Locate the cell with the specified text and output its (X, Y) center coordinate. 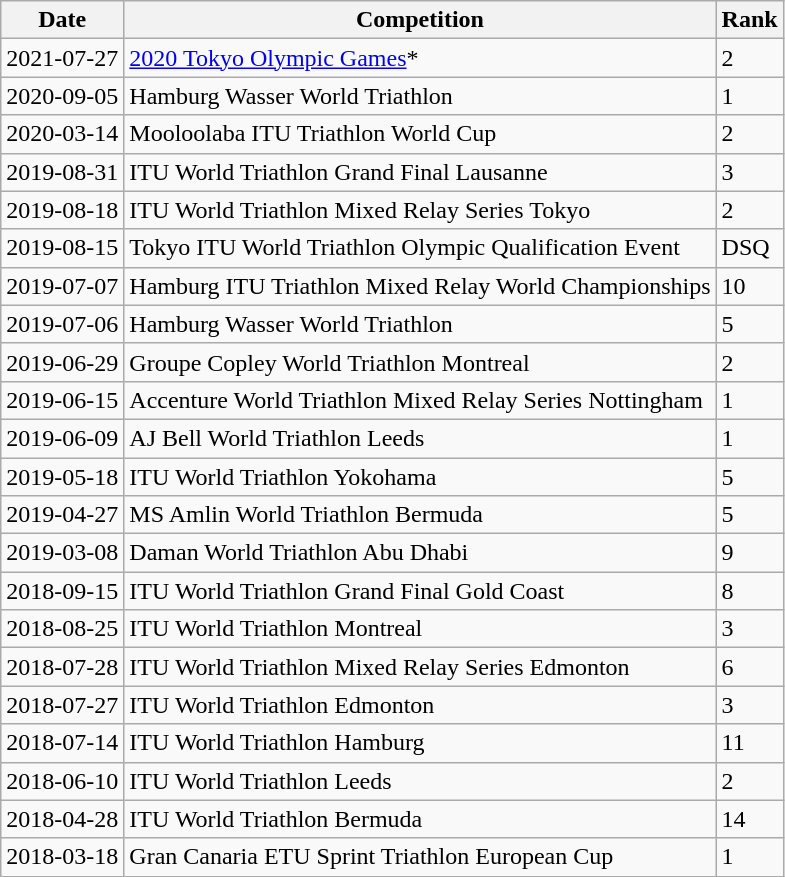
2019-03-08 (62, 553)
2019-06-15 (62, 400)
2021-07-27 (62, 58)
Date (62, 20)
ITU World Triathlon Leeds (420, 781)
2020-03-14 (62, 134)
2019-08-18 (62, 210)
MS Amlin World Triathlon Bermuda (420, 515)
11 (750, 743)
2018-09-15 (62, 591)
ITU World Triathlon Grand Final Gold Coast (420, 591)
Gran Canaria ETU Sprint Triathlon European Cup (420, 857)
Tokyo ITU World Triathlon Olympic Qualification Event (420, 248)
2019-08-15 (62, 248)
2019-08-31 (62, 172)
2019-07-07 (62, 286)
8 (750, 591)
ITU World Triathlon Hamburg (420, 743)
2019-06-29 (62, 362)
6 (750, 667)
2018-08-25 (62, 629)
Rank (750, 20)
2019-05-18 (62, 477)
ITU World Triathlon Edmonton (420, 705)
Competition (420, 20)
ITU World Triathlon Mixed Relay Series Tokyo (420, 210)
Mooloolaba ITU Triathlon World Cup (420, 134)
2018-07-14 (62, 743)
9 (750, 553)
AJ Bell World Triathlon Leeds (420, 438)
2018-03-18 (62, 857)
Groupe Copley World Triathlon Montreal (420, 362)
ITU World Triathlon Grand Final Lausanne (420, 172)
DSQ (750, 248)
2019-04-27 (62, 515)
2018-07-27 (62, 705)
14 (750, 819)
2020 Tokyo Olympic Games* (420, 58)
ITU World Triathlon Bermuda (420, 819)
ITU World Triathlon Mixed Relay Series Edmonton (420, 667)
ITU World Triathlon Montreal (420, 629)
ITU World Triathlon Yokohama (420, 477)
2019-06-09 (62, 438)
10 (750, 286)
2020-09-05 (62, 96)
Hamburg ITU Triathlon Mixed Relay World Championships (420, 286)
Accenture World Triathlon Mixed Relay Series Nottingham (420, 400)
2018-07-28 (62, 667)
2019-07-06 (62, 324)
Daman World Triathlon Abu Dhabi (420, 553)
2018-04-28 (62, 819)
2018-06-10 (62, 781)
